Return the (x, y) coordinate for the center point of the cell that contains the specified text.  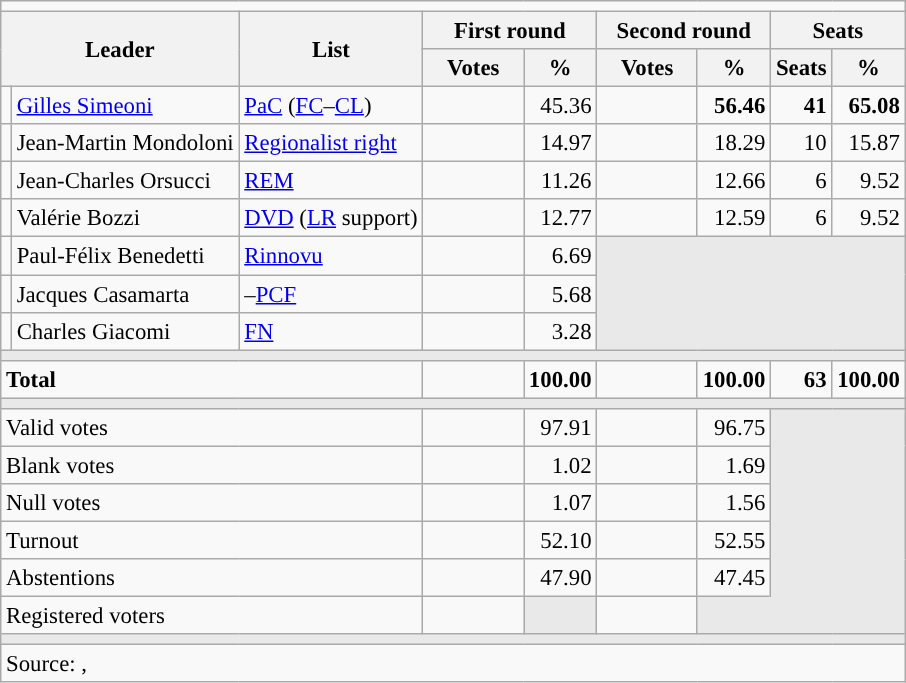
6.69 (560, 256)
15.87 (868, 143)
Jean-Martin Mondoloni (125, 143)
1.07 (560, 503)
Blank votes (212, 465)
14.97 (560, 143)
Leader (120, 50)
65.08 (868, 106)
DVD (LR support) (331, 219)
Second round (684, 31)
10 (802, 143)
–PCF (331, 294)
Jean-Charles Orsucci (125, 181)
Null votes (212, 503)
18.29 (734, 143)
Turnout (212, 540)
41 (802, 106)
56.46 (734, 106)
Total (212, 379)
12.66 (734, 181)
97.91 (560, 428)
Jacques Casamarta (125, 294)
Gilles Simeoni (125, 106)
96.75 (734, 428)
52.10 (560, 540)
FN (331, 331)
12.59 (734, 219)
Source: , (453, 664)
List (331, 50)
1.02 (560, 465)
First round (510, 31)
PaC (FC–CL) (331, 106)
Registered voters (212, 616)
REM (331, 181)
3.28 (560, 331)
12.77 (560, 219)
Charles Giacomi (125, 331)
52.55 (734, 540)
Abstentions (212, 578)
47.90 (560, 578)
Paul-Félix Benedetti (125, 256)
Regionalist right (331, 143)
Rinnovu (331, 256)
1.56 (734, 503)
47.45 (734, 578)
45.36 (560, 106)
1.69 (734, 465)
11.26 (560, 181)
63 (802, 379)
5.68 (560, 294)
Valid votes (212, 428)
Valérie Bozzi (125, 219)
